Extract the [x, y] coordinate from the center of the cell holding the provided text.  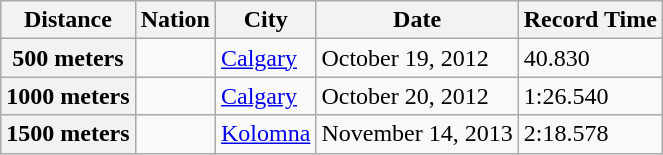
November 14, 2013 [417, 134]
City [266, 20]
500 meters [68, 58]
October 19, 2012 [417, 58]
2:18.578 [590, 134]
October 20, 2012 [417, 96]
Nation [175, 20]
40.830 [590, 58]
Distance [68, 20]
1500 meters [68, 134]
1:26.540 [590, 96]
Record Time [590, 20]
Date [417, 20]
Kolomna [266, 134]
1000 meters [68, 96]
